Detect which cell encompasses the target text, then output its (X, Y) center coordinate. 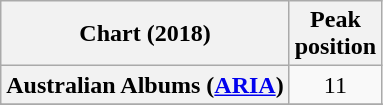
Australian Albums (ARIA) (145, 85)
Peak position (335, 34)
Chart (2018) (145, 34)
11 (335, 85)
